Find where the given text appears and provide that cell's center as [x, y] coordinate. 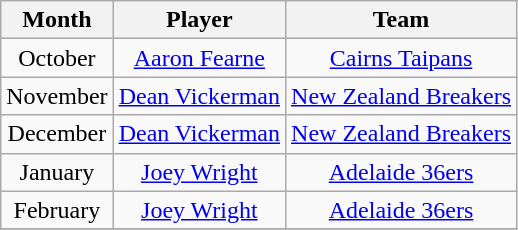
Player [199, 20]
February [57, 210]
Aaron Fearne [199, 58]
November [57, 96]
Team [402, 20]
Cairns Taipans [402, 58]
October [57, 58]
Month [57, 20]
December [57, 134]
January [57, 172]
